For the text-containing cell, return its midpoint in (X, Y) coordinate format. 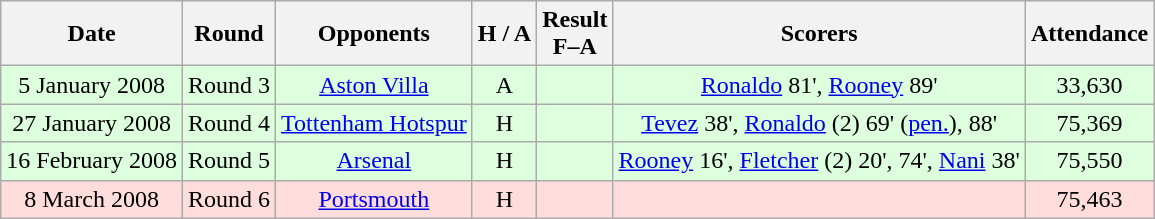
Round 3 (228, 85)
Arsenal (374, 161)
H / A (504, 34)
75,550 (1089, 161)
5 January 2008 (92, 85)
16 February 2008 (92, 161)
ResultF–A (575, 34)
Round 6 (228, 199)
Date (92, 34)
Tevez 38', Ronaldo (2) 69' (pen.), 88' (819, 123)
A (504, 85)
Scorers (819, 34)
Tottenham Hotspur (374, 123)
Round 4 (228, 123)
33,630 (1089, 85)
75,463 (1089, 199)
Round (228, 34)
Attendance (1089, 34)
27 January 2008 (92, 123)
8 March 2008 (92, 199)
Aston Villa (374, 85)
Ronaldo 81', Rooney 89' (819, 85)
Opponents (374, 34)
75,369 (1089, 123)
Round 5 (228, 161)
Portsmouth (374, 199)
Rooney 16', Fletcher (2) 20', 74', Nani 38' (819, 161)
